Pinpoint the cell where the given text exists, returning its [X, Y] midpoint coordinate. 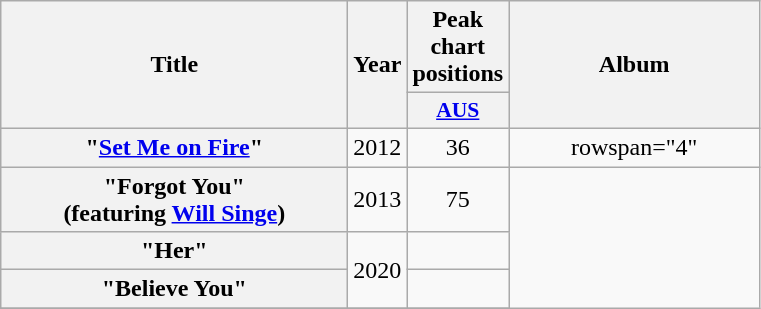
Title [174, 65]
36 [458, 147]
2013 [378, 198]
Peak chart positions [458, 47]
"Set Me on Fire" [174, 147]
"Forgot You"(featuring Will Singe) [174, 198]
"Her" [174, 251]
75 [458, 198]
"Believe You" [174, 289]
rowspan="4" [634, 147]
Album [634, 65]
2020 [378, 270]
2012 [378, 147]
Year [378, 65]
AUS [458, 111]
